Output the (X, Y) coordinate of the center of the cell containing the given text.  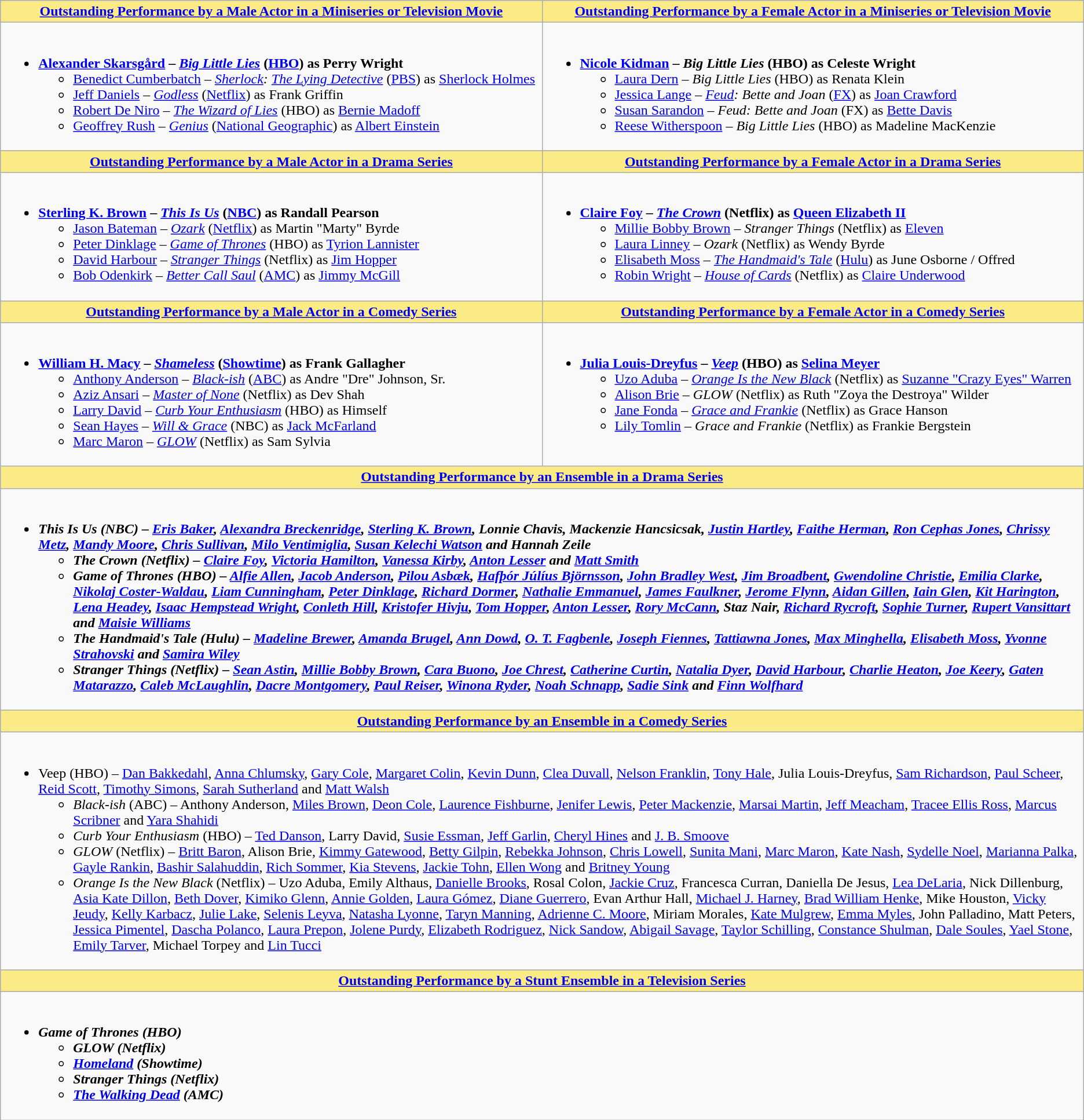
Outstanding Performance by a Male Actor in a Drama Series (271, 162)
Outstanding Performance by a Male Actor in a Miniseries or Television Movie (271, 12)
Outstanding Performance by a Female Actor in a Comedy Series (813, 312)
Outstanding Performance by a Female Actor in a Miniseries or Television Movie (813, 12)
Outstanding Performance by a Male Actor in a Comedy Series (271, 312)
Outstanding Performance by an Ensemble in a Drama Series (542, 477)
Outstanding Performance by a Stunt Ensemble in a Television Series (542, 980)
Game of Thrones (HBO)GLOW (Netflix)Homeland (Showtime)Stranger Things (Netflix)The Walking Dead (AMC) (542, 1055)
Outstanding Performance by a Female Actor in a Drama Series (813, 162)
Outstanding Performance by an Ensemble in a Comedy Series (542, 721)
